Output the [X, Y] coordinate of the center of the cell containing the given text.  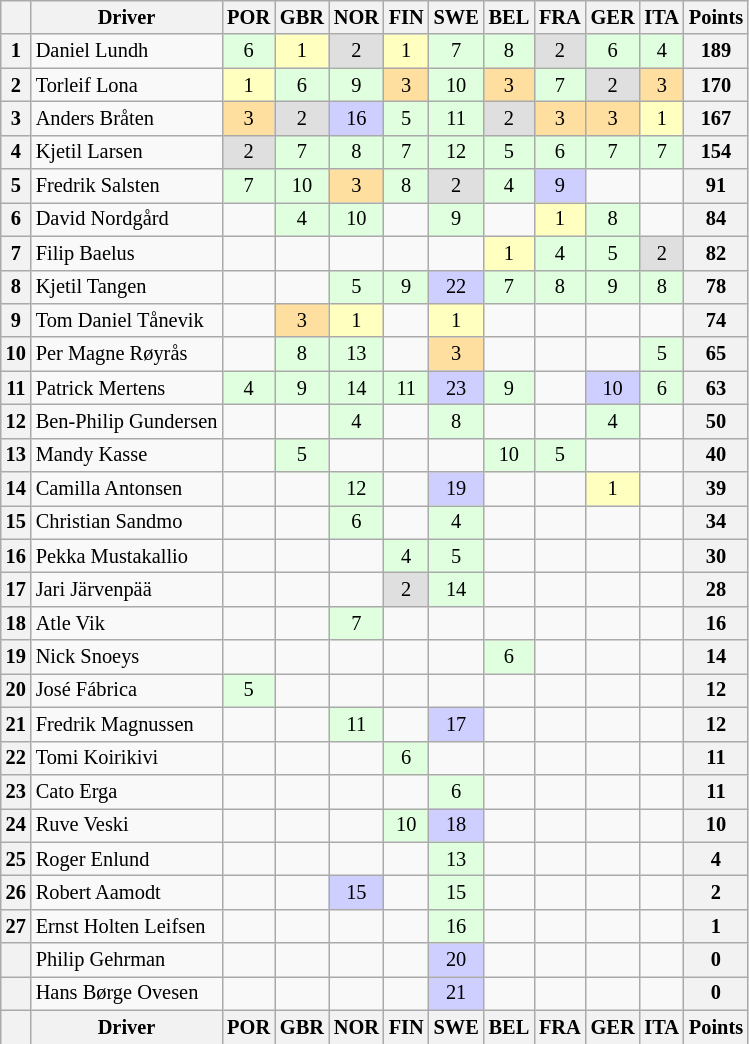
39 [716, 489]
José Fábrica [126, 690]
David Nordgård [126, 219]
28 [716, 589]
65 [716, 354]
63 [716, 388]
82 [716, 253]
Patrick Mertens [126, 388]
Jari Järvenpää [126, 589]
50 [716, 421]
25 [16, 859]
Daniel Lundh [126, 51]
170 [716, 85]
Camilla Antonsen [126, 489]
Ruve Veski [126, 825]
24 [16, 825]
40 [716, 455]
Filip Baelus [126, 253]
Ben-Philip Gundersen [126, 421]
Anders Bråten [126, 118]
Tomi Koirikivi [126, 758]
Kjetil Larsen [126, 152]
Torleif Lona [126, 85]
Hans Børge Ovesen [126, 993]
Kjetil Tangen [126, 287]
26 [16, 892]
Nick Snoeys [126, 657]
Christian Sandmo [126, 522]
Philip Gehrman [126, 960]
167 [716, 118]
Per Magne Røyrås [126, 354]
27 [16, 926]
74 [716, 320]
Fredrik Salsten [126, 186]
Atle Vik [126, 623]
Fredrik Magnussen [126, 724]
Ernst Holten Leifsen [126, 926]
189 [716, 51]
84 [716, 219]
154 [716, 152]
30 [716, 556]
Robert Aamodt [126, 892]
34 [716, 522]
Roger Enlund [126, 859]
Mandy Kasse [126, 455]
Tom Daniel Tånevik [126, 320]
Pekka Mustakallio [126, 556]
78 [716, 287]
91 [716, 186]
Cato Erga [126, 791]
